Extract the (x, y) coordinate from the center of the cell holding the provided text.  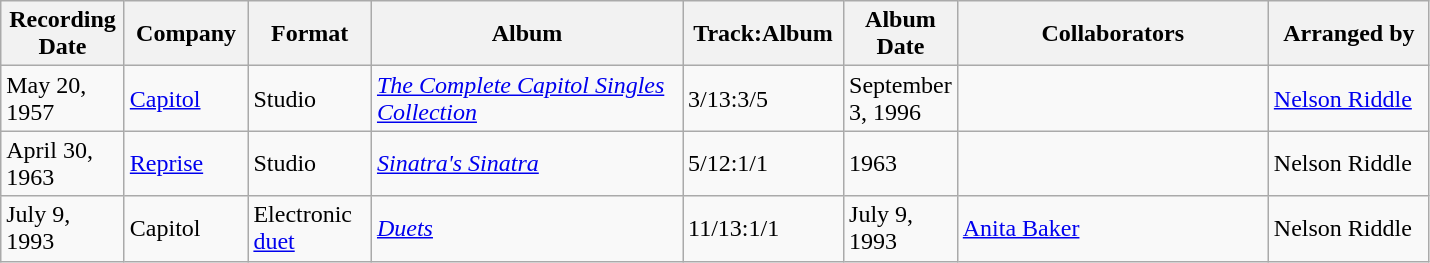
Duets (526, 228)
May 20, 1957 (63, 98)
September 3, 1996 (901, 98)
Recording Date (63, 34)
11/13:1/1 (762, 228)
Anita Baker (1112, 228)
Album Date (901, 34)
April 30, 1963 (63, 164)
Electronic duet (310, 228)
Sinatra's Sinatra (526, 164)
Arranged by (1348, 34)
Collaborators (1112, 34)
The Complete Capitol Singles Collection (526, 98)
Album (526, 34)
Reprise (186, 164)
Format (310, 34)
3/13:3/5 (762, 98)
Company (186, 34)
5/12:1/1 (762, 164)
Track:Album (762, 34)
1963 (901, 164)
